For the text-containing cell, return its midpoint in [x, y] coordinate format. 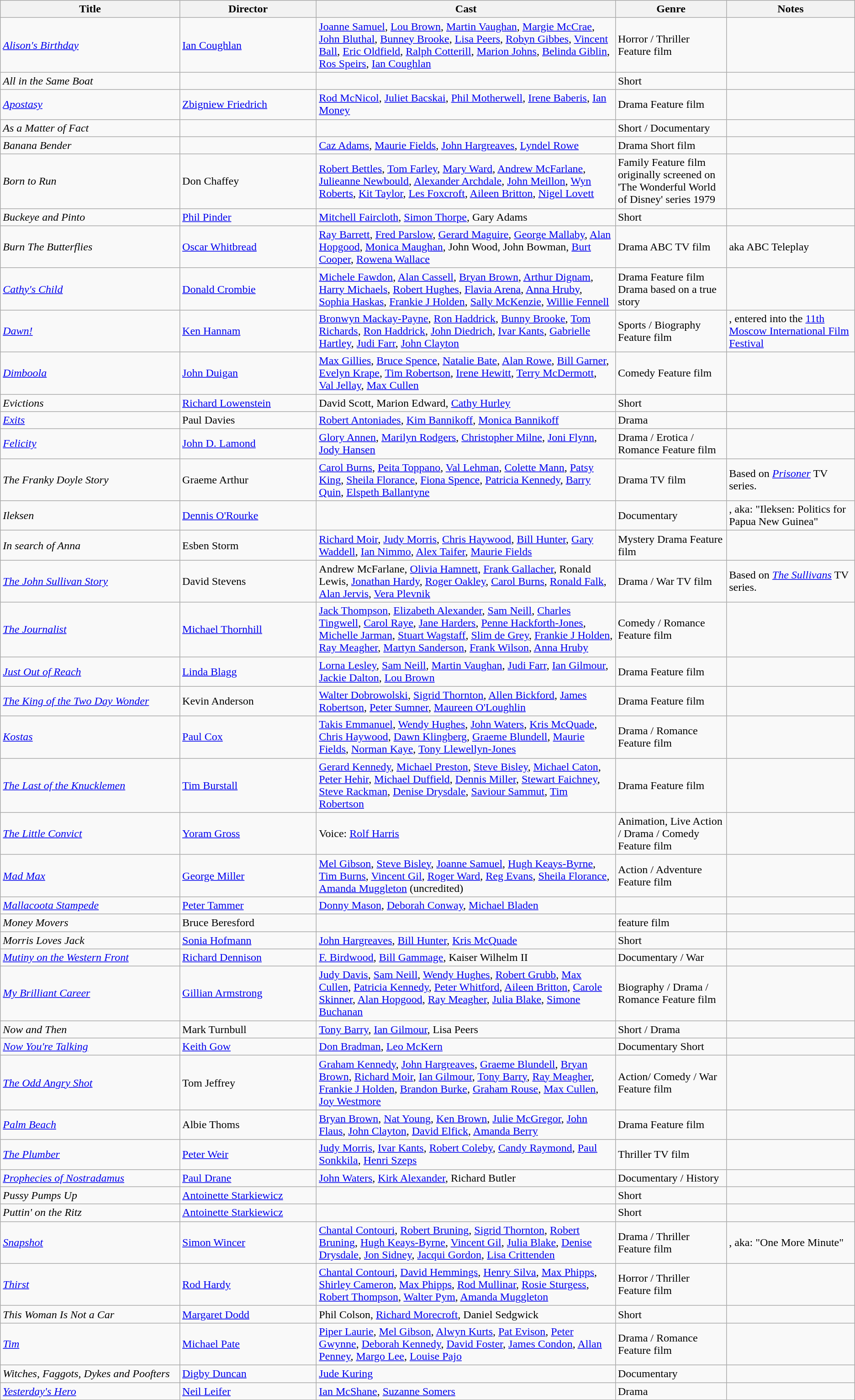
Rod McNicol, Juliet Bacskai, Phil Motherwell, Irene Baberis, Ian Money [466, 104]
Morris Loves Jack [90, 940]
Genre [670, 9]
Thirst [90, 1284]
Drama Short film [670, 145]
Paul Drane [248, 1178]
Documentary / War [670, 958]
George Miller [248, 875]
Witches, Faggots, Dykes and Poofters [90, 1373]
Drama / War TV film [670, 581]
Rod Hardy [248, 1284]
Sonia Hofmann [248, 940]
Keith Gow [248, 1047]
Tim [90, 1344]
Documentary / History [670, 1178]
Andrew McFarlane, Olivia Hamnett, Frank Gallacher, Ronald Lewis, Jonathan Hardy, Roger Oakley, Carol Burns, Ronald Falk, Alan Jervis, Vera Plevnik [466, 581]
Jude Kuring [466, 1373]
Digby Duncan [248, 1373]
Michael Thornhill [248, 630]
The Plumber [90, 1154]
Comedy Feature film [670, 373]
F. Birdwood, Bill Gammage, Kaiser Wilhelm II [466, 958]
Paul Davies [248, 420]
Richard Moir, Judy Morris, Chris Haywood, Bill Hunter, Gary Waddell, Ian Nimmo, Alex Taifer, Maurie Fields [466, 546]
Paul Cox [248, 737]
Kostas [90, 737]
Money Movers [90, 923]
Margaret Dodd [248, 1314]
Bruce Beresford [248, 923]
Snapshot [90, 1242]
Bryan Brown, Nat Young, Ken Brown, Julie McGregor, John Flaus, John Clayton, David Elfick, Amanda Berry [466, 1125]
Glory Annen, Marilyn Rodgers, Christopher Milne, Joni Flynn, Jody Hansen [466, 444]
Palm Beach [90, 1125]
Based on Prisoner TV series. [791, 480]
Drama Feature film Drama based on a true story [670, 289]
In search of Anna [90, 546]
Robert Antoniades, Kim Bannikoff, Monica Bannikoff [466, 420]
, entered into the 11th Moscow International Film Festival [791, 331]
David Stevens [248, 581]
Donny Mason, Deborah Conway, Michael Bladen [466, 905]
Comedy / Romance Feature film [670, 630]
, aka: "One More Minute" [791, 1242]
Lorna Lesley, Sam Neill, Martin Vaughan, Judi Farr, Ian Gilmour, Jackie Dalton, Lou Brown [466, 672]
Kevin Anderson [248, 701]
Graeme Arthur [248, 480]
Ian Coughlan [248, 45]
Tony Barry, Ian Gilmour, Lisa Peers [466, 1029]
The John Sullivan Story [90, 581]
Drama / Erotica / Romance Feature film [670, 444]
Mark Turnbull [248, 1029]
Peter Tammer [248, 905]
Bronwyn Mackay-Payne, Ron Haddrick, Bunny Brooke, Tom Richards, Ron Haddrick, John Diedrich, Ivar Kants, Gabrielle Hartley, Judi Farr, John Clayton [466, 331]
Richard Dennison [248, 958]
Exits [90, 420]
Apostasy [90, 104]
All in the Same Boat [90, 81]
Neil Leifer [248, 1391]
Phil Pinder [248, 217]
Pussy Pumps Up [90, 1195]
Animation, Live Action / Drama / Comedy Feature film [670, 833]
Based on The Sullivans TV series. [791, 581]
Dennis O'Rourke [248, 515]
Evictions [90, 403]
Max Gillies, Bruce Spence, Natalie Bate, Alan Rowe, Bill Garner, Evelyn Krape, Tim Robertson, Irene Hewitt, Terry McDermott, Val Jellay, Max Cullen [466, 373]
Yoram Gross [248, 833]
Ileksen [90, 515]
The King of the Two Day Wonder [90, 701]
Ken Hannam [248, 331]
As a Matter of Fact [90, 128]
, aka: "Ileksen: Politics for Papua New Guinea" [791, 515]
Dimboola [90, 373]
Mystery Drama Feature film [670, 546]
Burn The Butterflies [90, 247]
Short / Drama [670, 1029]
Family Feature film originally screened on 'The Wonderful World of Disney' series 1979 [670, 181]
Notes [791, 9]
Documentary Short [670, 1047]
Thriller TV film [670, 1154]
John Waters, Kirk Alexander, Richard Butler [466, 1178]
Yesterday's Hero [90, 1391]
Buckeye and Pinto [90, 217]
Banana Bender [90, 145]
The Journalist [90, 630]
Esben Storm [248, 546]
Caz Adams, Maurie Fields, John Hargreaves, Lyndel Rowe [466, 145]
Peter Weir [248, 1154]
Puttin' on the Ritz [90, 1213]
Felicity [90, 444]
Mutiny on the Western Front [90, 958]
Linda Blagg [248, 672]
John Hargreaves, Bill Hunter, Kris McQuade [466, 940]
Director [248, 9]
The Last of the Knucklemen [90, 785]
Sports / Biography Feature film [670, 331]
aka ABC Teleplay [791, 247]
Simon Wincer [248, 1242]
David Scott, Marion Edward, Cathy Hurley [466, 403]
Walter Dobrowolski, Sigrid Thornton, Allen Bickford, James Robertson, Peter Sumner, Maureen O'Loughlin [466, 701]
Ray Barrett, Fred Parslow, Gerard Maguire, George Mallaby, Alan Hopgood, Monica Maughan, John Wood, John Bowman, Burt Cooper, Rowena Wallace [466, 247]
Don Bradman, Leo McKern [466, 1047]
Action/ Comedy / War Feature film [670, 1083]
feature film [670, 923]
Cast [466, 9]
Richard Lowenstein [248, 403]
Just Out of Reach [90, 672]
Short / Documentary [670, 128]
Biography / Drama / Romance Feature film [670, 993]
Mallacoota Stampede [90, 905]
Drama ABC TV film [670, 247]
Now You're Talking [90, 1047]
Don Chaffey [248, 181]
My Brilliant Career [90, 993]
This Woman Is Not a Car [90, 1314]
Ian McShane, Suzanne Somers [466, 1391]
John D. Lamond [248, 444]
The Little Convict [90, 833]
Judy Morris, Ivar Kants, Robert Coleby, Candy Raymond, Paul Sonkkila, Henri Szeps [466, 1154]
Drama TV film [670, 480]
Drama / Thriller Feature film [670, 1242]
Phil Colson, Richard Morecroft, Daniel Sedgwick [466, 1314]
Mad Max [90, 875]
Carol Burns, Peita Toppano, Val Lehman, Colette Mann, Patsy King, Sheila Florance, Fiona Spence, Patricia Kennedy, Barry Quin, Elspeth Ballantyne [466, 480]
Oscar Whitbread [248, 247]
Mitchell Faircloth, Simon Thorpe, Gary Adams [466, 217]
Gillian Armstrong [248, 993]
Zbigniew Friedrich [248, 104]
Born to Run [90, 181]
Albie Thoms [248, 1125]
Alison's Birthday [90, 45]
Action / Adventure Feature film [670, 875]
Title [90, 9]
Tim Burstall [248, 785]
Prophecies of Nostradamus [90, 1178]
Donald Crombie [248, 289]
Dawn! [90, 331]
Voice: Rolf Harris [466, 833]
Michael Pate [248, 1344]
The Franky Doyle Story [90, 480]
Cathy's Child [90, 289]
Now and Then [90, 1029]
The Odd Angry Shot [90, 1083]
Tom Jeffrey [248, 1083]
Piper Laurie, Mel Gibson, Alwyn Kurts, Pat Evison, Peter Gwynne, Deborah Kennedy, David Foster, James Condon, Allan Penney, Margo Lee, Louise Pajo [466, 1344]
John Duigan [248, 373]
